For the text-containing cell, return its midpoint in [x, y] coordinate format. 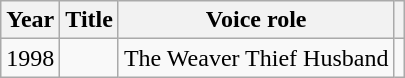
Year [30, 20]
The Weaver Thief Husband [256, 58]
Title [90, 20]
1998 [30, 58]
Voice role [256, 20]
